Return (X, Y) of the center of cell containing provided text 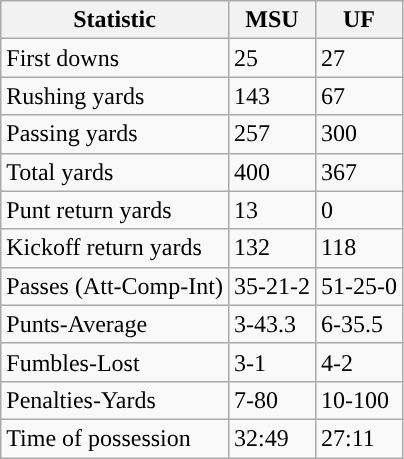
35-21-2 (272, 286)
400 (272, 172)
32:49 (272, 438)
257 (272, 134)
3-1 (272, 362)
27 (360, 58)
7-80 (272, 400)
First downs (115, 58)
Kickoff return yards (115, 248)
Passing yards (115, 134)
27:11 (360, 438)
MSU (272, 20)
Punts-Average (115, 324)
25 (272, 58)
Penalties-Yards (115, 400)
67 (360, 96)
0 (360, 210)
51-25-0 (360, 286)
Punt return yards (115, 210)
4-2 (360, 362)
Time of possession (115, 438)
Total yards (115, 172)
Passes (Att-Comp-Int) (115, 286)
300 (360, 134)
UF (360, 20)
132 (272, 248)
13 (272, 210)
Fumbles-Lost (115, 362)
Rushing yards (115, 96)
Statistic (115, 20)
3-43.3 (272, 324)
143 (272, 96)
6-35.5 (360, 324)
10-100 (360, 400)
118 (360, 248)
367 (360, 172)
